Extract the [x, y] coordinate from the center of the cell holding the provided text.  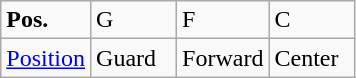
C [312, 20]
Forward [223, 58]
Position [46, 58]
G [134, 20]
Center [312, 58]
F [223, 20]
Guard [134, 58]
Pos. [46, 20]
